Identify which cell holds the provided text, then report its [x, y] central coordinate. 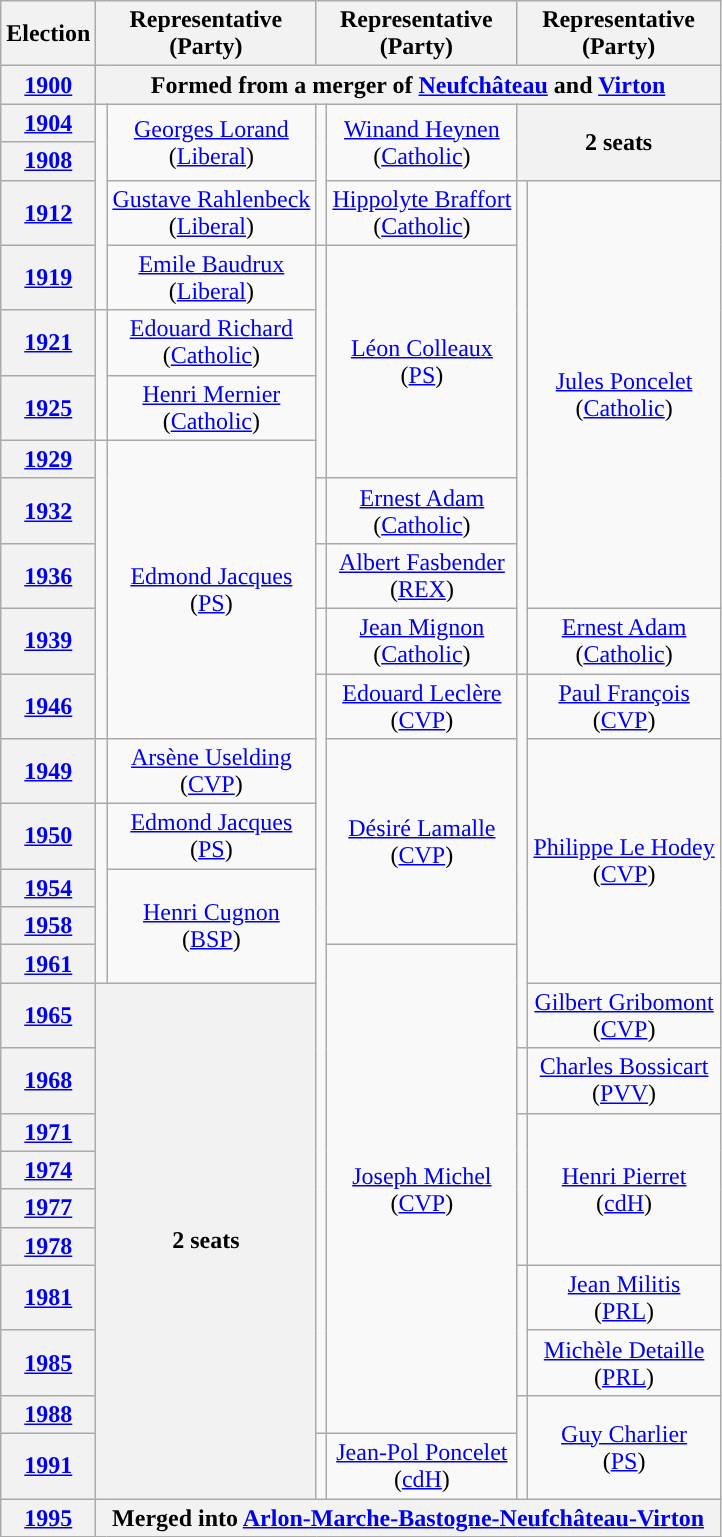
1965 [48, 1016]
1961 [48, 964]
1900 [48, 85]
Hippolyte Braffort(Catholic) [422, 212]
Charles Bossicart(PVV) [624, 1080]
Merged into Arlon-Marche-Bastogne-Neufchâteau-Virton [408, 1517]
1958 [48, 926]
1904 [48, 123]
Henri Cugnon(BSP) [212, 926]
1912 [48, 212]
Jules Poncelet(Catholic) [624, 394]
Philippe Le Hodey(CVP) [624, 861]
1968 [48, 1080]
Winand Heynen(Catholic) [422, 142]
Léon Colleaux(PS) [422, 362]
1995 [48, 1517]
1936 [48, 576]
1971 [48, 1132]
Election [48, 34]
1919 [48, 278]
1981 [48, 1298]
Jean Militis(PRL) [624, 1298]
1908 [48, 161]
Guy Charlier(PS) [624, 1446]
Jean Mignon(Catholic) [422, 640]
Henri Mernier(Catholic) [212, 408]
Gustave Rahlenbeck(Liberal) [212, 212]
1932 [48, 510]
Edouard Leclère(CVP) [422, 706]
1925 [48, 408]
1974 [48, 1170]
1985 [48, 1362]
1946 [48, 706]
Michèle Detaille(PRL) [624, 1362]
Joseph Michel(CVP) [422, 1190]
1954 [48, 888]
Emile Baudrux(Liberal) [212, 278]
1950 [48, 836]
Henri Pierret(cdH) [624, 1189]
Georges Lorand(Liberal) [212, 142]
Désiré Lamalle(CVP) [422, 842]
Formed from a merger of Neufchâteau and Virton [408, 85]
1988 [48, 1414]
1921 [48, 342]
1939 [48, 640]
1949 [48, 772]
Albert Fasbender(REX) [422, 576]
Paul François(CVP) [624, 706]
1977 [48, 1208]
1991 [48, 1466]
Jean-Pol Poncelet(cdH) [422, 1466]
Gilbert Gribomont(CVP) [624, 1016]
Arsène Uselding(CVP) [212, 772]
1929 [48, 459]
1978 [48, 1246]
Edouard Richard(Catholic) [212, 342]
